Find where the given text appears and provide that cell's center as (X, Y) coordinate. 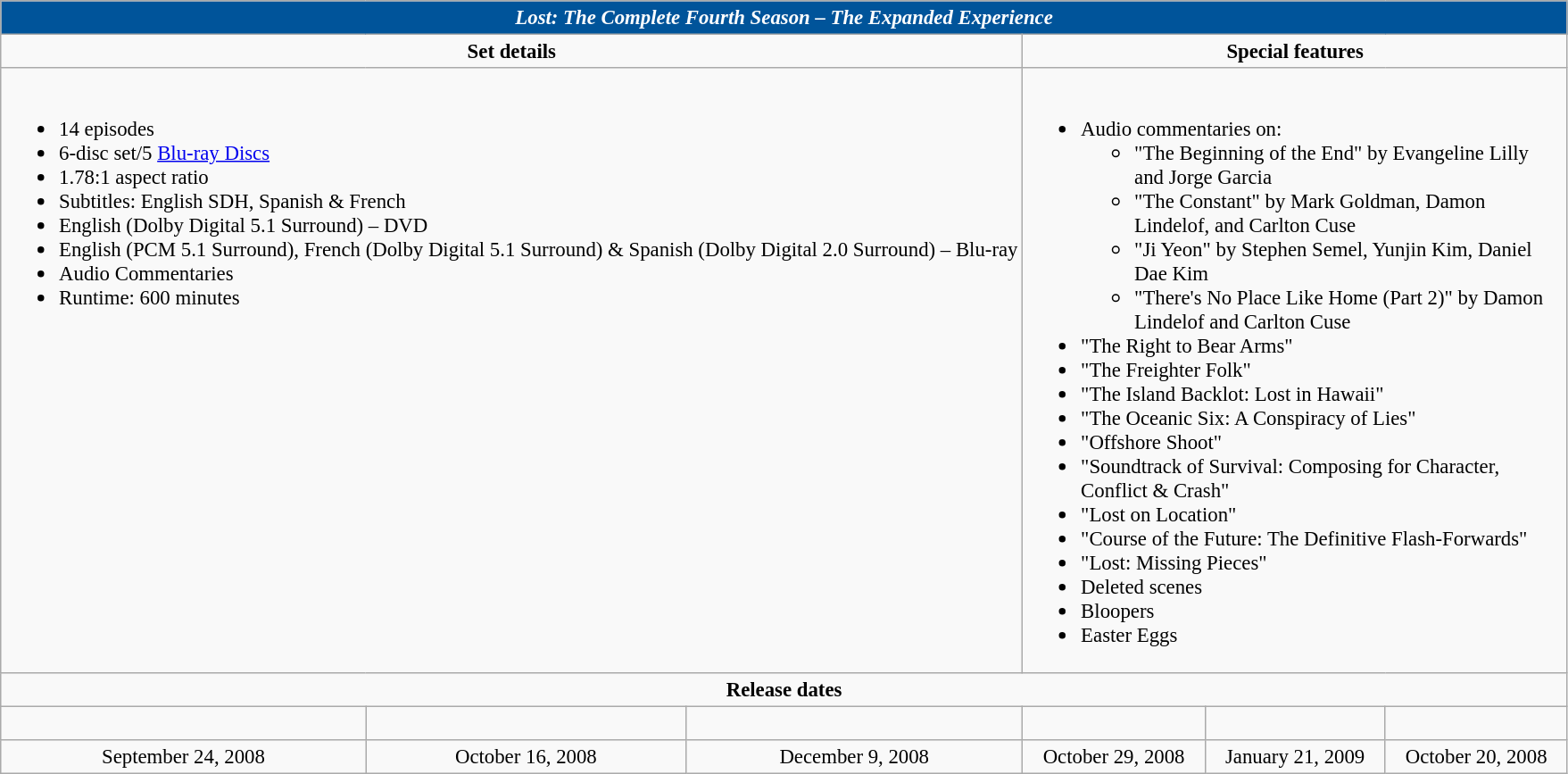
October 16, 2008 (526, 756)
Special features (1296, 52)
January 21, 2009 (1294, 756)
October 20, 2008 (1476, 756)
September 24, 2008 (184, 756)
December 9, 2008 (855, 756)
October 29, 2008 (1114, 756)
Lost: The Complete Fourth Season – The Expanded Experience (784, 18)
Set details (512, 52)
Release dates (784, 689)
